Return the [X, Y] coordinate for the center point of the cell that contains the specified text.  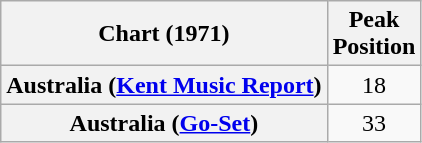
PeakPosition [374, 34]
33 [374, 123]
Chart (1971) [164, 34]
Australia (Go-Set) [164, 123]
18 [374, 85]
Australia (Kent Music Report) [164, 85]
